Detect which cell encompasses the target text, then output its (x, y) center coordinate. 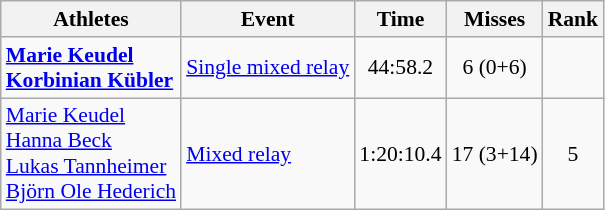
Single mixed relay (268, 68)
Misses (495, 19)
44:58.2 (400, 68)
6 (0+6) (495, 68)
Time (400, 19)
Athletes (91, 19)
5 (574, 154)
Rank (574, 19)
Marie KeudelKorbinian Kübler (91, 68)
17 (3+14) (495, 154)
Marie KeudelHanna BeckLukas TannheimerBjörn Ole Hederich (91, 154)
Mixed relay (268, 154)
Event (268, 19)
1:20:10.4 (400, 154)
